From the cell containing the given text, extract its center point as (X, Y) coordinate. 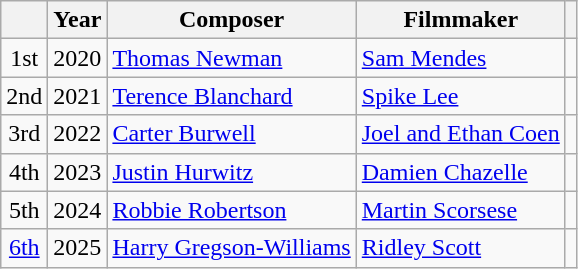
2nd (24, 96)
Joel and Ethan Coen (460, 134)
Year (78, 20)
Terence Blanchard (232, 96)
Filmmaker (460, 20)
Martin Scorsese (460, 210)
Robbie Robertson (232, 210)
3rd (24, 134)
Damien Chazelle (460, 172)
2023 (78, 172)
4th (24, 172)
5th (24, 210)
Spike Lee (460, 96)
Harry Gregson-Williams (232, 248)
Ridley Scott (460, 248)
2020 (78, 58)
Thomas Newman (232, 58)
Composer (232, 20)
2025 (78, 248)
1st (24, 58)
2021 (78, 96)
6th (24, 248)
Sam Mendes (460, 58)
2022 (78, 134)
2024 (78, 210)
Carter Burwell (232, 134)
Justin Hurwitz (232, 172)
